Output the [X, Y] coordinate of the center of the cell containing the given text.  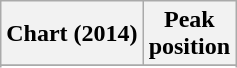
Chart (2014) [72, 34]
Peakposition [189, 34]
